Pinpoint the cell where the given text exists, returning its (x, y) midpoint coordinate. 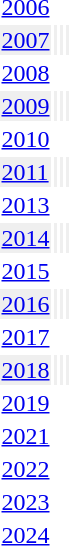
2022 (26, 469)
2010 (26, 139)
2017 (26, 337)
2014 (26, 238)
2011 (26, 172)
2013 (26, 205)
2008 (26, 73)
2016 (26, 304)
2007 (26, 40)
2009 (26, 106)
2015 (26, 271)
2019 (26, 403)
2018 (26, 370)
2021 (26, 436)
2023 (26, 502)
